Search for the cell housing the specified text and yield its [x, y] center coordinate. 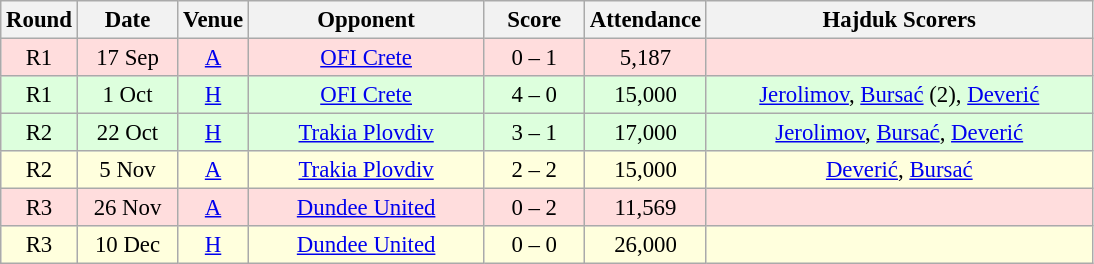
22 Oct [128, 133]
5 Nov [128, 170]
Venue [214, 20]
0 – 2 [534, 208]
Deverić, Bursać [899, 170]
Score [534, 20]
2 – 2 [534, 170]
Date [128, 20]
17,000 [646, 133]
Jerolimov, Bursać (2), Deverić [899, 95]
Opponent [366, 20]
0 – 0 [534, 245]
4 – 0 [534, 95]
5,187 [646, 58]
3 – 1 [534, 133]
10 Dec [128, 245]
Round [39, 20]
0 – 1 [534, 58]
26,000 [646, 245]
Attendance [646, 20]
Jerolimov, Bursać, Deverić [899, 133]
Hajduk Scorers [899, 20]
1 Oct [128, 95]
11,569 [646, 208]
26 Nov [128, 208]
17 Sep [128, 58]
